Output the (x, y) coordinate of the center of the cell containing the given text.  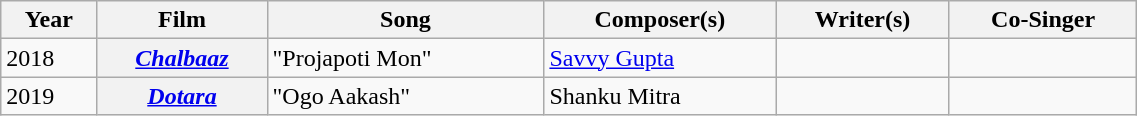
Chalbaaz (182, 58)
"Ogo Aakash" (406, 96)
Film (182, 20)
"Projapoti Mon" (406, 58)
Shanku Mitra (660, 96)
Writer(s) (863, 20)
Song (406, 20)
Co-Singer (1042, 20)
Savvy Gupta (660, 58)
Year (49, 20)
2019 (49, 96)
2018 (49, 58)
Composer(s) (660, 20)
Dotara (182, 96)
